For the text-containing cell, return its midpoint in (X, Y) coordinate format. 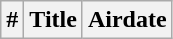
# (12, 20)
Airdate (127, 20)
Title (54, 20)
